Find where the given text appears and provide that cell's center as (x, y) coordinate. 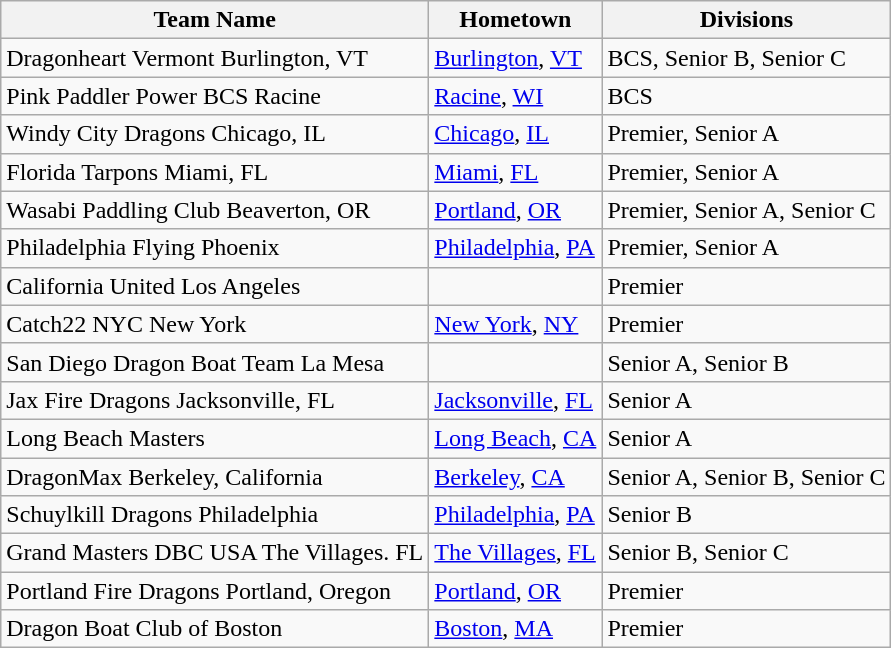
The Villages, FL (516, 553)
Grand Masters DBC USA The Villages. FL (215, 553)
Senior A, Senior B (746, 362)
Long Beach, CA (516, 438)
Wasabi Paddling Club Beaverton, OR (215, 210)
Boston, MA (516, 629)
BCS (746, 96)
Pink Paddler Power BCS Racine (215, 96)
Chicago, IL (516, 134)
San Diego Dragon Boat Team La Mesa (215, 362)
Senior A, Senior B, Senior C (746, 477)
DragonMax Berkeley, California (215, 477)
Jax Fire Dragons Jacksonville, FL (215, 400)
Portland Fire Dragons Portland, Oregon (215, 591)
Premier, Senior A, Senior C (746, 210)
Jacksonville, FL (516, 400)
Windy City Dragons Chicago, IL (215, 134)
New York, NY (516, 324)
Senior B (746, 515)
Long Beach Masters (215, 438)
Dragon Boat Club of Boston (215, 629)
Catch22 NYC New York (215, 324)
BCS, Senior B, Senior C (746, 58)
Burlington, VT (516, 58)
Philadelphia Flying Phoenix (215, 248)
Senior B, Senior C (746, 553)
Racine, WI (516, 96)
Dragonheart Vermont Burlington, VT (215, 58)
Divisions (746, 20)
Hometown (516, 20)
Team Name (215, 20)
Berkeley, CA (516, 477)
Florida Tarpons Miami, FL (215, 172)
California United Los Angeles (215, 286)
Schuylkill Dragons Philadelphia (215, 515)
Miami, FL (516, 172)
